Search for the cell housing the specified text and yield its [x, y] center coordinate. 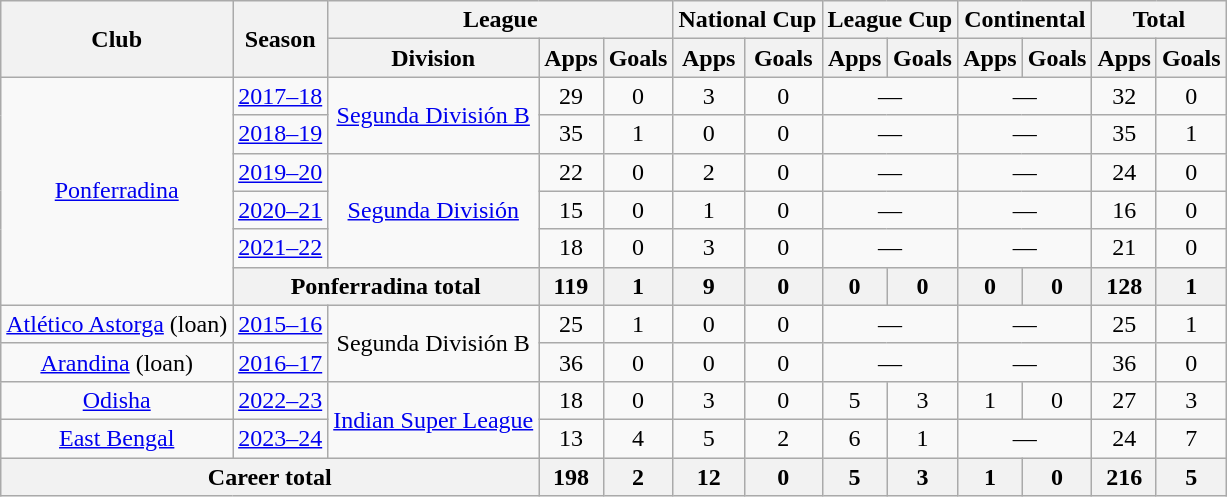
27 [1124, 400]
League [500, 20]
Indian Super League [434, 419]
2023–24 [280, 438]
2017–18 [280, 96]
Atlético Astorga (loan) [117, 324]
Career total [270, 477]
6 [854, 438]
21 [1124, 248]
Total [1159, 20]
198 [571, 477]
Ponferradina [117, 191]
2019–20 [280, 172]
Continental [1025, 20]
4 [638, 438]
22 [571, 172]
Ponferradina total [386, 286]
7 [1191, 438]
2016–17 [280, 362]
2022–23 [280, 400]
9 [709, 286]
128 [1124, 286]
2020–21 [280, 210]
2015–16 [280, 324]
Arandina (loan) [117, 362]
15 [571, 210]
2021–22 [280, 248]
Odisha [117, 400]
16 [1124, 210]
East Bengal [117, 438]
32 [1124, 96]
Season [280, 39]
2018–19 [280, 134]
29 [571, 96]
National Cup [748, 20]
216 [1124, 477]
12 [709, 477]
119 [571, 286]
Division [434, 58]
13 [571, 438]
League Cup [890, 20]
Segunda División [434, 210]
Club [117, 39]
